Find where the given text appears and provide that cell's center as [X, Y] coordinate. 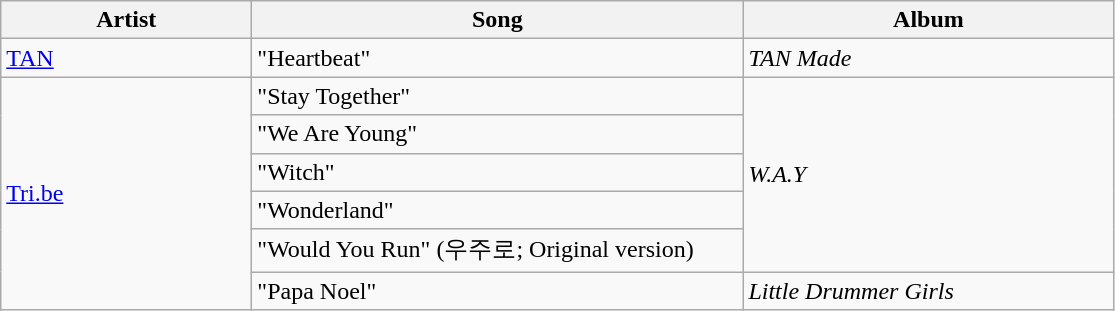
Album [928, 20]
TAN [126, 58]
W.A.Y [928, 174]
Artist [126, 20]
"Stay Together" [498, 96]
"Witch" [498, 172]
"We Are Young" [498, 134]
TAN Made [928, 58]
"Papa Noel" [498, 291]
Little Drummer Girls [928, 291]
"Heartbeat" [498, 58]
"Wonderland" [498, 210]
Song [498, 20]
Tri.be [126, 194]
"Would You Run" (우주로; Original version) [498, 250]
